Search for the cell housing the specified text and yield its (x, y) center coordinate. 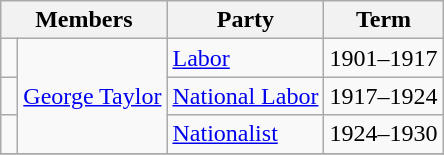
1901–1917 (384, 58)
Labor (246, 58)
George Taylor (92, 96)
1924–1930 (384, 134)
Party (246, 20)
Members (84, 20)
Nationalist (246, 134)
National Labor (246, 96)
Term (384, 20)
1917–1924 (384, 96)
